Return the [X, Y] coordinate for the center point of the cell that contains the specified text.  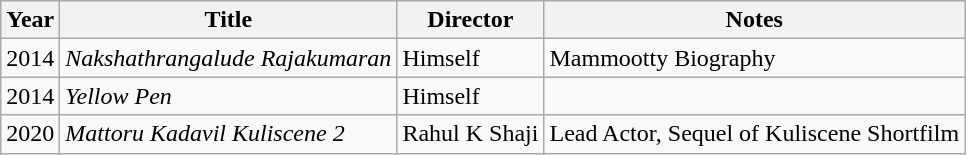
Rahul K Shaji [470, 134]
Title [228, 20]
Yellow Pen [228, 96]
2020 [30, 134]
Lead Actor, Sequel of Kuliscene Shortfilm [754, 134]
Notes [754, 20]
Director [470, 20]
Year [30, 20]
Mammootty Biography [754, 58]
Nakshathrangalude Rajakumaran [228, 58]
Mattoru Kadavil Kuliscene 2 [228, 134]
